Determine the (x, y) coordinate at the center of the cell enclosing the given text.  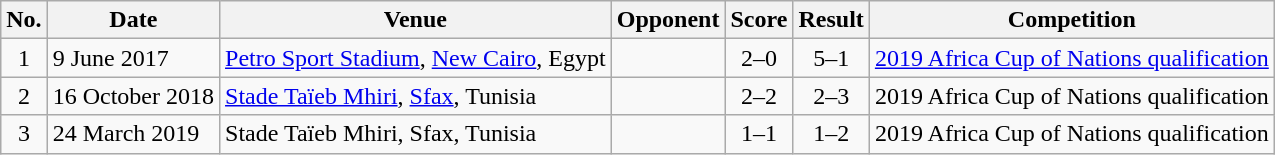
Score (759, 20)
Result (831, 20)
1–1 (759, 134)
9 June 2017 (133, 58)
3 (24, 134)
1–2 (831, 134)
Opponent (668, 20)
Competition (1072, 20)
1 (24, 58)
16 October 2018 (133, 96)
2–0 (759, 58)
Date (133, 20)
Venue (416, 20)
2–3 (831, 96)
2–2 (759, 96)
24 March 2019 (133, 134)
2 (24, 96)
Petro Sport Stadium, New Cairo, Egypt (416, 58)
No. (24, 20)
5–1 (831, 58)
